Detect which cell encompasses the target text, then output its [X, Y] center coordinate. 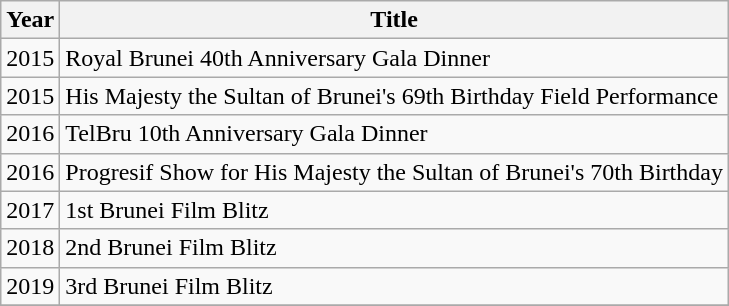
Year [30, 20]
Progresif Show for His Majesty the Sultan of Brunei's 70th Birthday [394, 172]
2019 [30, 286]
2017 [30, 210]
2nd Brunei Film Blitz [394, 248]
1st Brunei Film Blitz [394, 210]
His Majesty the Sultan of Brunei's 69th Birthday Field Performance [394, 96]
Title [394, 20]
3rd Brunei Film Blitz [394, 286]
Royal Brunei 40th Anniversary Gala Dinner [394, 58]
2018 [30, 248]
TelBru 10th Anniversary Gala Dinner [394, 134]
